Return the [X, Y] coordinate for the center point of the cell that contains the specified text.  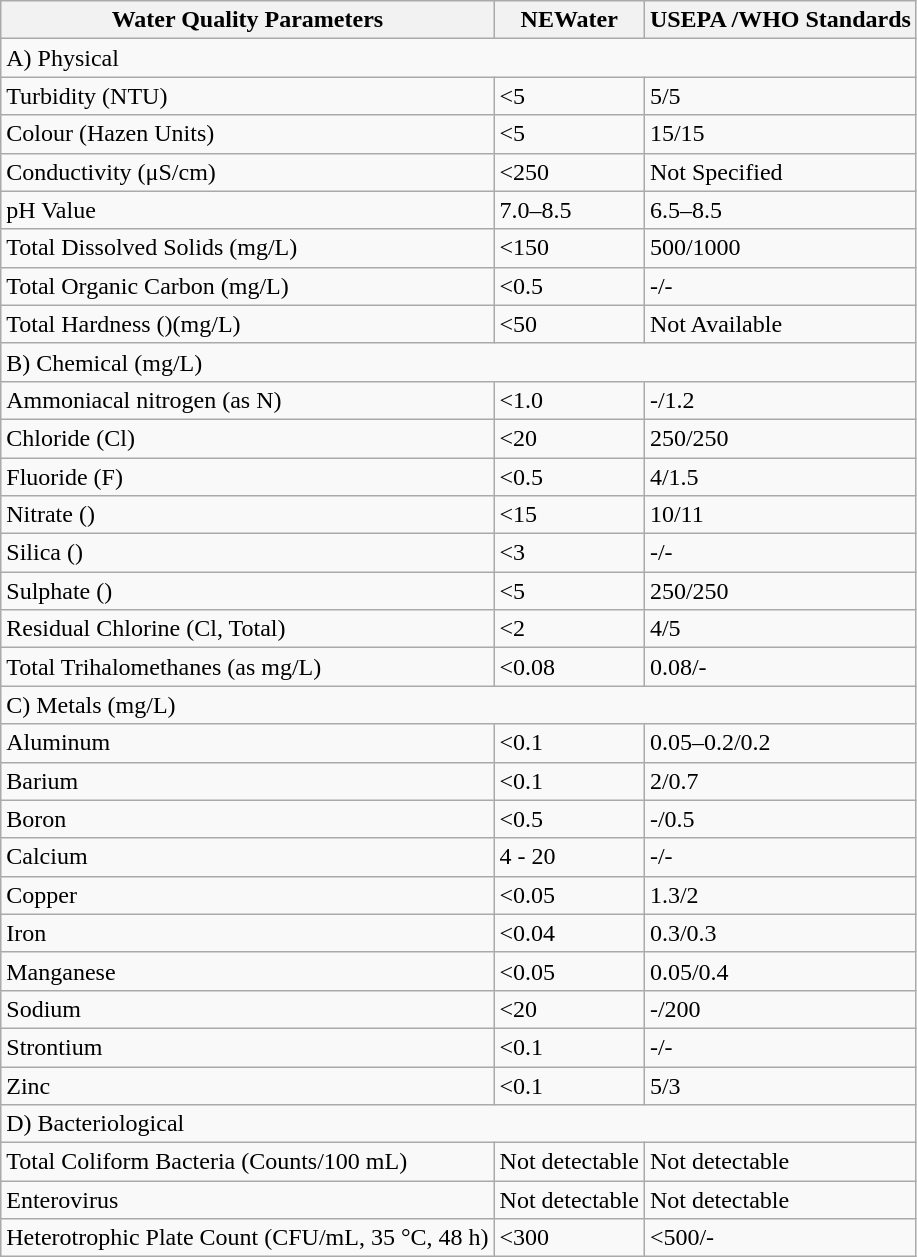
Total Coliform Bacteria (Counts/100 mL) [248, 1162]
<0.08 [569, 667]
C) Metals (mg/L) [459, 705]
Boron [248, 819]
4/5 [780, 629]
Nitrate () [248, 515]
Not Specified [780, 172]
Total Dissolved Solids (mg/L) [248, 248]
4/1.5 [780, 477]
<50 [569, 324]
4 - 20 [569, 857]
Sulphate () [248, 591]
<300 [569, 1238]
B) Chemical (mg/L) [459, 362]
Manganese [248, 971]
Heterotrophic Plate Count (CFU/mL, 35 °C, 48 h) [248, 1238]
Zinc [248, 1085]
Fluoride (F) [248, 477]
15/15 [780, 134]
Ammoniacal nitrogen (as N) [248, 400]
Total Organic Carbon (mg/L) [248, 286]
-/1.2 [780, 400]
D) Bacteriological [459, 1124]
10/11 [780, 515]
Residual Chlorine (Cl, Total) [248, 629]
Iron [248, 933]
A) Physical [459, 58]
Not Available [780, 324]
5/3 [780, 1085]
0.05/0.4 [780, 971]
Barium [248, 781]
<500/- [780, 1238]
-/200 [780, 1009]
Calcium [248, 857]
-/0.5 [780, 819]
0.3/0.3 [780, 933]
<150 [569, 248]
1.3/2 [780, 895]
Turbidity (NTU) [248, 96]
Sodium [248, 1009]
0.05–0.2/0.2 [780, 743]
<250 [569, 172]
Copper [248, 895]
<3 [569, 553]
2/0.7 [780, 781]
Silica () [248, 553]
<15 [569, 515]
Aluminum [248, 743]
Conductivity (μS/cm) [248, 172]
pH Value [248, 210]
6.5–8.5 [780, 210]
Total Hardness ()(mg/L) [248, 324]
<1.0 [569, 400]
Water Quality Parameters [248, 20]
Colour (Hazen Units) [248, 134]
NEWater [569, 20]
7.0–8.5 [569, 210]
<2 [569, 629]
0.08/- [780, 667]
USEPA /WHO Standards [780, 20]
Total Trihalomethanes (as mg/L) [248, 667]
Strontium [248, 1047]
Chloride (Cl) [248, 438]
Enterovirus [248, 1200]
5/5 [780, 96]
<0.04 [569, 933]
500/1000 [780, 248]
